Scan for the cell matching the given text and deliver its (X, Y) coordinate at center. 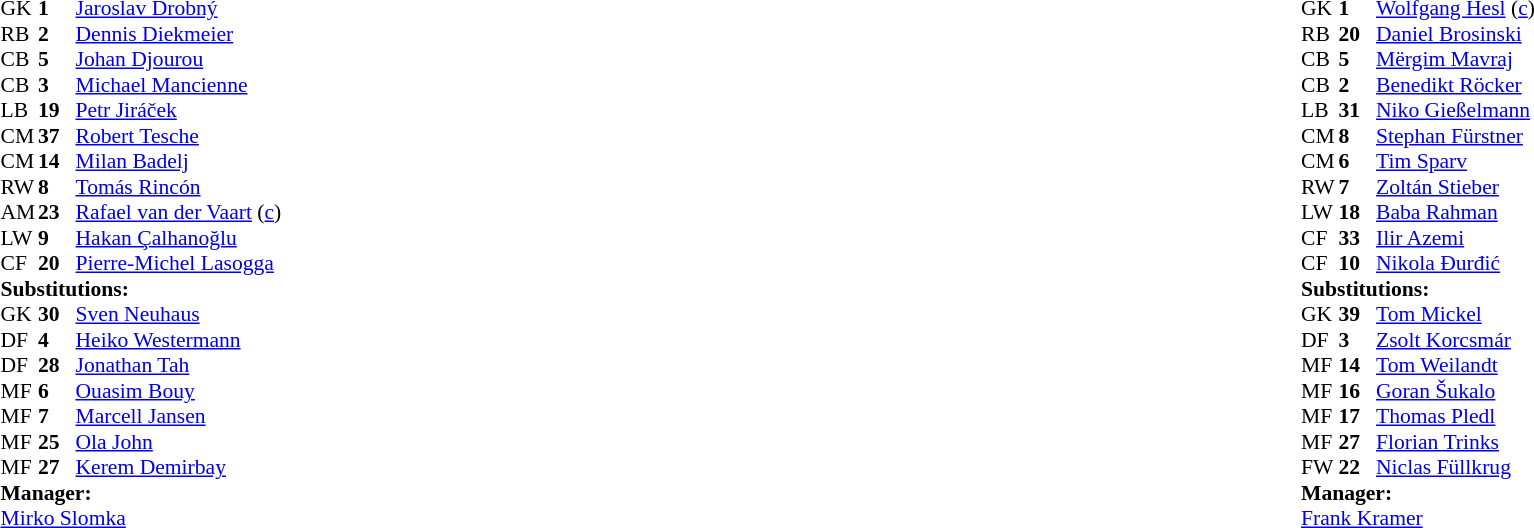
17 (1358, 417)
9 (57, 238)
Dennis Diekmeier (179, 34)
30 (57, 315)
Heiko Westermann (179, 340)
Sven Neuhaus (179, 315)
25 (57, 442)
Robert Tesche (179, 136)
Milan Badelj (179, 161)
23 (57, 213)
Marcell Jansen (179, 417)
37 (57, 136)
Jonathan Tah (179, 365)
Manager: (140, 493)
Ola John (179, 442)
18 (1358, 213)
4 (57, 340)
Petr Jiráček (179, 111)
31 (1358, 111)
19 (57, 111)
Kerem Demirbay (179, 467)
22 (1358, 467)
Michael Mancienne (179, 85)
16 (1358, 391)
FW (1320, 467)
10 (1358, 263)
Johan Djourou (179, 59)
Substitutions: (140, 289)
39 (1358, 315)
Hakan Çalhanoğlu (179, 238)
Rafael van der Vaart (c) (179, 213)
Tomás Rincón (179, 187)
Ouasim Bouy (179, 391)
28 (57, 365)
Pierre-Michel Lasogga (179, 263)
33 (1358, 238)
AM (19, 213)
